Pinpoint the cell where the given text exists, returning its [X, Y] midpoint coordinate. 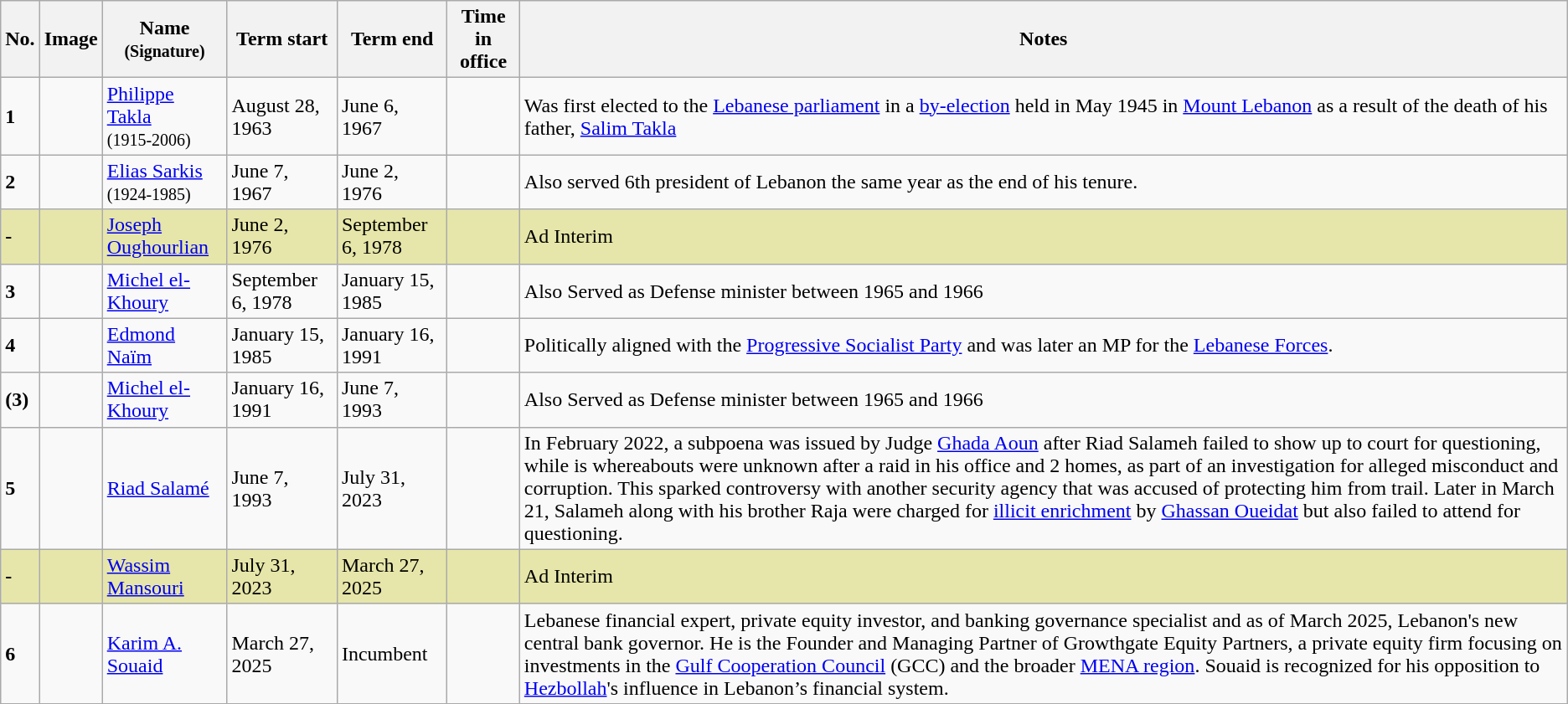
Also served 6th president of Lebanon the same year as the end of his tenure. [1044, 182]
(3) [20, 400]
Time in office [483, 39]
Edmond Naïm [164, 345]
Incumbent [392, 653]
Elias Sarkis(1924-1985) [164, 182]
Was first elected to the Lebanese parliament in a by-election held in May 1945 in Mount Lebanon as a result of the death of his father, Salim Takla [1044, 116]
Notes [1044, 39]
Karim A. Souaid [164, 653]
Wassim Mansouri [164, 576]
3 [20, 291]
June 6, 1967 [392, 116]
5 [20, 488]
2 [20, 182]
Joseph Oughourlian [164, 236]
Politically aligned with the Progressive Socialist Party and was later an MP for the Lebanese Forces. [1044, 345]
1 [20, 116]
4 [20, 345]
Philippe Takla(1915-2006) [164, 116]
6 [20, 653]
Image [70, 39]
Term start [282, 39]
June 7, 1967 [282, 182]
August 28, 1963 [282, 116]
Term end [392, 39]
Riad Salamé [164, 488]
No. [20, 39]
Name(Signature) [164, 39]
